Return [X, Y] of the center of cell containing provided text 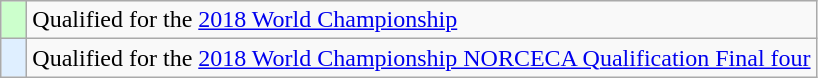
Qualified for the 2018 World Championship NORCECA Qualification Final four [422, 58]
Qualified for the 2018 World Championship [422, 20]
